Capture the cell that displays the provided text and extract its (x, y) central coordinate. 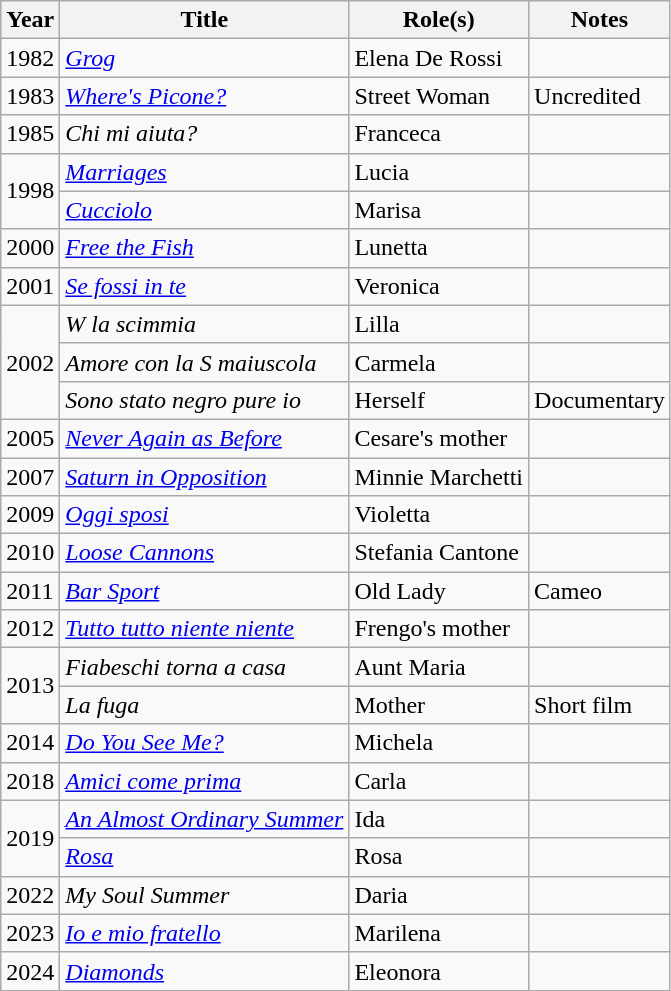
2019 (30, 838)
Violetta (439, 515)
W la scimmia (204, 324)
Diamonds (204, 971)
2023 (30, 933)
Eleonora (439, 971)
Marilena (439, 933)
Fiabeschi torna a casa (204, 667)
Ida (439, 819)
Amore con la S maiuscola (204, 362)
2007 (30, 477)
1985 (30, 134)
2000 (30, 248)
2009 (30, 515)
Marisa (439, 210)
Daria (439, 895)
2013 (30, 686)
Mother (439, 705)
Sono stato negro pure io (204, 400)
Amici come prima (204, 781)
Cameo (600, 591)
2012 (30, 629)
Street Woman (439, 96)
Se fossi in te (204, 286)
Never Again as Before (204, 438)
Where's Picone? (204, 96)
Old Lady (439, 591)
My Soul Summer (204, 895)
2024 (30, 971)
Aunt Maria (439, 667)
2001 (30, 286)
Lilla (439, 324)
Saturn in Opposition (204, 477)
2011 (30, 591)
2005 (30, 438)
Role(s) (439, 20)
Notes (600, 20)
2022 (30, 895)
Elena De Rossi (439, 58)
Cucciolo (204, 210)
1982 (30, 58)
Do You See Me? (204, 743)
Minnie Marchetti (439, 477)
Carmela (439, 362)
2014 (30, 743)
1983 (30, 96)
Documentary (600, 400)
Io e mio fratello (204, 933)
Stefania Cantone (439, 553)
Short film (600, 705)
Year (30, 20)
La fuga (204, 705)
Lunetta (439, 248)
An Almost Ordinary Summer (204, 819)
2018 (30, 781)
Grog (204, 58)
2002 (30, 362)
Tutto tutto niente niente (204, 629)
Marriages (204, 172)
Loose Cannons (204, 553)
Carla (439, 781)
Frengo's mother (439, 629)
Veronica (439, 286)
Lucia (439, 172)
Franceca (439, 134)
Uncredited (600, 96)
1998 (30, 191)
Oggi sposi (204, 515)
2010 (30, 553)
Free the Fish (204, 248)
Herself (439, 400)
Chi mi aiuta? (204, 134)
Cesare's mother (439, 438)
Bar Sport (204, 591)
Michela (439, 743)
Title (204, 20)
